Detect which cell encompasses the target text, then output its [X, Y] center coordinate. 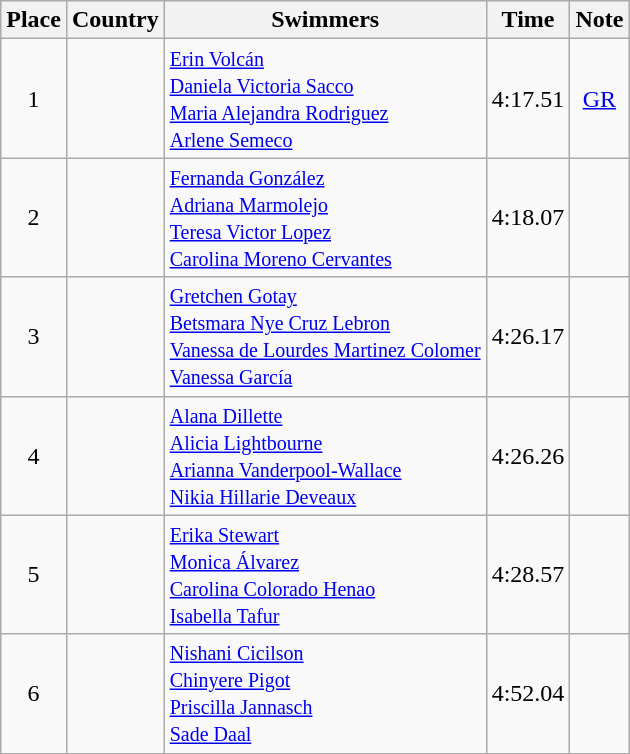
Fernanda González Adriana Marmolejo Teresa Victor Lopez Carolina Moreno Cervantes [325, 218]
Gretchen Gotay Betsmara Nye Cruz Lebron Vanessa de Lourdes Martinez Colomer Vanessa García [325, 336]
3 [34, 336]
GR [600, 98]
Erin Volcán Daniela Victoria Sacco Maria Alejandra Rodriguez Arlene Semeco [325, 98]
4:18.07 [528, 218]
Time [528, 20]
Note [600, 20]
4:26.17 [528, 336]
4:28.57 [528, 574]
4:52.04 [528, 694]
5 [34, 574]
Place [34, 20]
4:26.26 [528, 456]
6 [34, 694]
Nishani Cicilson Chinyere Pigot Priscilla Jannasch Sade Daal [325, 694]
4 [34, 456]
1 [34, 98]
Erika Stewart Monica Álvarez Carolina Colorado Henao Isabella Tafur [325, 574]
Country [115, 20]
4:17.51 [528, 98]
2 [34, 218]
Alana Dillette Alicia Lightbourne Arianna Vanderpool-Wallace Nikia Hillarie Deveaux [325, 456]
Swimmers [325, 20]
